Extract the (x, y) coordinate from the center of the cell holding the provided text.  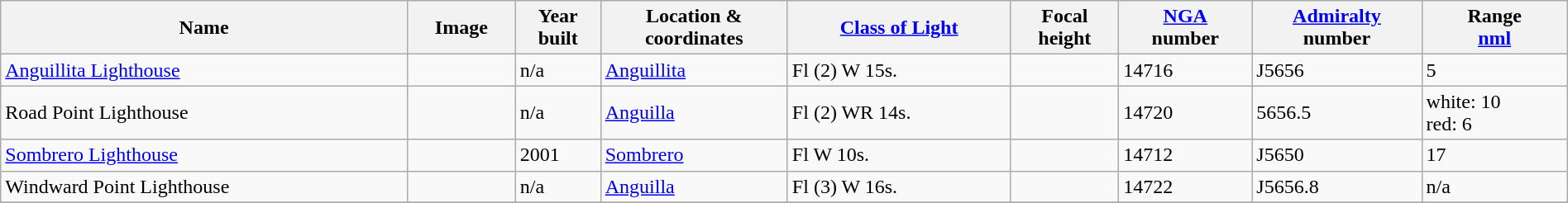
Location &coordinates (694, 28)
Fl (2) WR 14s. (899, 112)
14722 (1186, 186)
Road Point Lighthouse (204, 112)
Sombrero (694, 155)
Windward Point Lighthouse (204, 186)
Admiraltynumber (1336, 28)
5 (1494, 70)
17 (1494, 155)
14712 (1186, 155)
J5656.8 (1336, 186)
Class of Light (899, 28)
Name (204, 28)
Fl (3) W 16s. (899, 186)
Fl (2) W 15s. (899, 70)
14720 (1186, 112)
Rangenml (1494, 28)
Anguillita Lighthouse (204, 70)
2001 (557, 155)
Fl W 10s. (899, 155)
Focalheight (1065, 28)
Anguillita (694, 70)
Yearbuilt (557, 28)
14716 (1186, 70)
5656.5 (1336, 112)
Sombrero Lighthouse (204, 155)
J5650 (1336, 155)
J5656 (1336, 70)
Image (461, 28)
white: 10red: 6 (1494, 112)
NGAnumber (1186, 28)
